Locate the cell with the specified text and output its (X, Y) center coordinate. 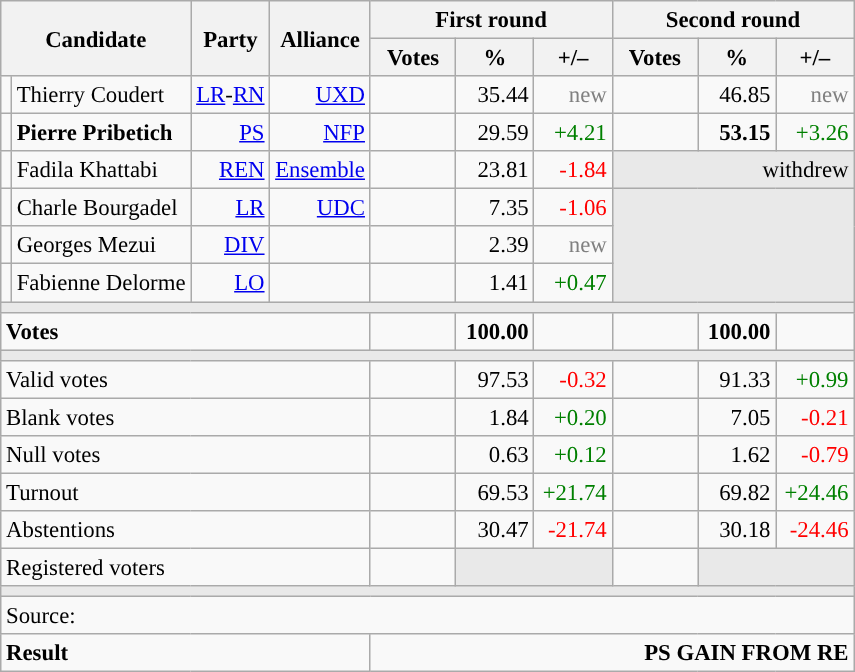
Party (230, 38)
69.82 (737, 492)
97.53 (495, 379)
+24.46 (815, 492)
Null votes (186, 455)
Registered voters (186, 567)
-21.74 (573, 530)
46.85 (737, 95)
Turnout (186, 492)
REN (230, 170)
withdrew (733, 170)
Result (186, 653)
PS (230, 133)
Valid votes (186, 379)
Fadila Khattabi (101, 170)
2.39 (495, 245)
+0.99 (815, 379)
LR (230, 208)
LR-RN (230, 95)
Source: (428, 616)
Pierre Pribetich (101, 133)
LO (230, 283)
-0.32 (573, 379)
7.05 (737, 417)
1.62 (737, 455)
0.63 (495, 455)
53.15 (737, 133)
Second round (733, 20)
30.47 (495, 530)
+0.47 (573, 283)
91.33 (737, 379)
+3.26 (815, 133)
Abstentions (186, 530)
7.35 (495, 208)
-24.46 (815, 530)
NFP (320, 133)
DIV (230, 245)
+21.74 (573, 492)
69.53 (495, 492)
-1.06 (573, 208)
Ensemble (320, 170)
1.41 (495, 283)
UXD (320, 95)
PS GAIN FROM RE (612, 653)
Alliance (320, 38)
Fabienne Delorme (101, 283)
Candidate (96, 38)
-0.79 (815, 455)
-0.21 (815, 417)
Georges Mezui (101, 245)
+0.12 (573, 455)
Blank votes (186, 417)
+4.21 (573, 133)
UDC (320, 208)
Charle Bourgadel (101, 208)
30.18 (737, 530)
First round (491, 20)
-1.84 (573, 170)
23.81 (495, 170)
1.84 (495, 417)
Thierry Coudert (101, 95)
29.59 (495, 133)
35.44 (495, 95)
+0.20 (573, 417)
